For the text-containing cell, return its midpoint in (X, Y) coordinate format. 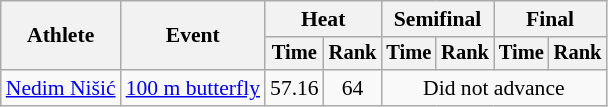
Nedim Nišić (61, 88)
64 (353, 88)
100 m butterfly (193, 88)
Heat (323, 19)
57.16 (294, 88)
Event (193, 36)
Semifinal (437, 19)
Final (550, 19)
Athlete (61, 36)
Did not advance (494, 88)
